Scan for the cell matching the given text and deliver its [X, Y] coordinate at center. 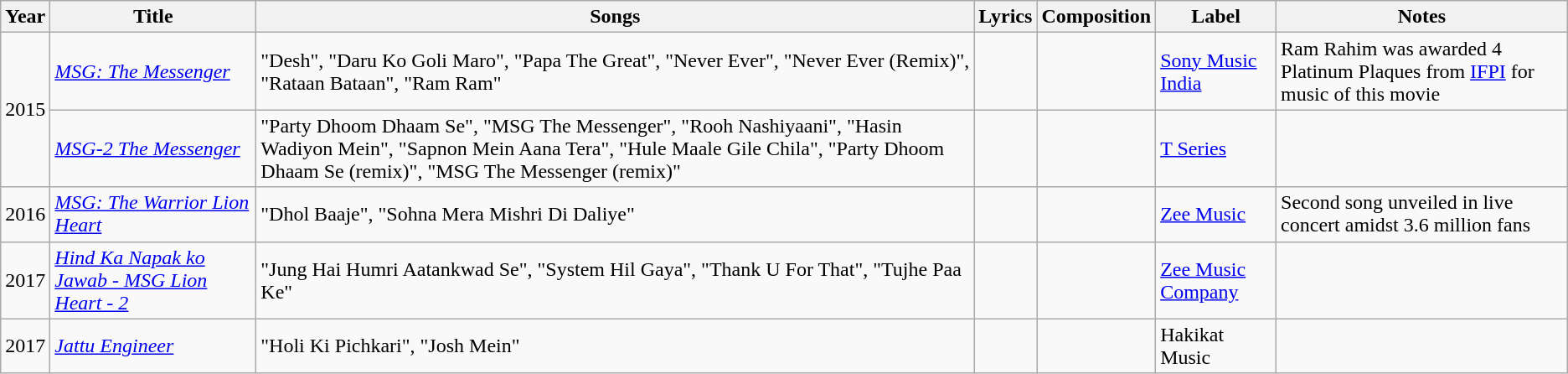
Year [25, 17]
Jattu Engineer [153, 345]
Second song unveiled in live concert amidst 3.6 million fans [1422, 215]
"Jung Hai Humri Aatankwad Se", "System Hil Gaya", "Thank U For That", "Tujhe Paa Ke" [615, 280]
"Desh", "Daru Ko Goli Maro", "Papa The Great", "Never Ever", "Never Ever (Remix)", "Rataan Bataan", "Ram Ram" [615, 71]
2016 [25, 215]
MSG-2 The Messenger [153, 148]
Lyrics [1005, 17]
Ram Rahim was awarded 4 Platinum Plaques from IFPI for music of this movie [1422, 71]
MSG: The Warrior Lion Heart [153, 215]
Label [1216, 17]
Sony Music India [1216, 71]
Title [153, 17]
Notes [1422, 17]
"Holi Ki Pichkari", "Josh Mein" [615, 345]
Hakikat Music [1216, 345]
Hind Ka Napak ko Jawab - MSG Lion Heart - 2 [153, 280]
Zee Music [1216, 215]
"Dhol Baaje", "Sohna Mera Mishri Di Daliye" [615, 215]
T Series [1216, 148]
2015 [25, 110]
MSG: The Messenger [153, 71]
Songs [615, 17]
Zee Music Company [1216, 280]
Composition [1096, 17]
